From the cell containing the given text, extract its center point as (x, y) coordinate. 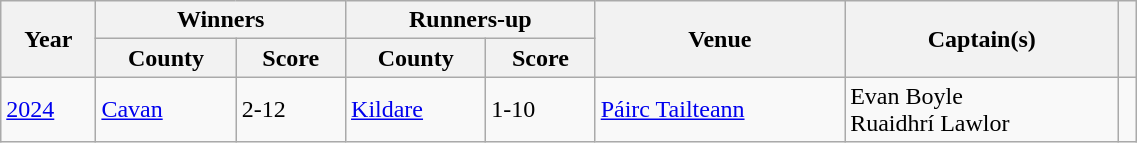
1-10 (540, 110)
2-12 (290, 110)
2024 (48, 110)
Winners (221, 20)
Cavan (166, 110)
Evan BoyleRuaidhrí Lawlor (982, 110)
Kildare (416, 110)
Runners-up (471, 20)
Páirc Tailteann (720, 110)
Year (48, 39)
Venue (720, 39)
Captain(s) (982, 39)
